Output the [X, Y] coordinate of the center of the cell containing the given text.  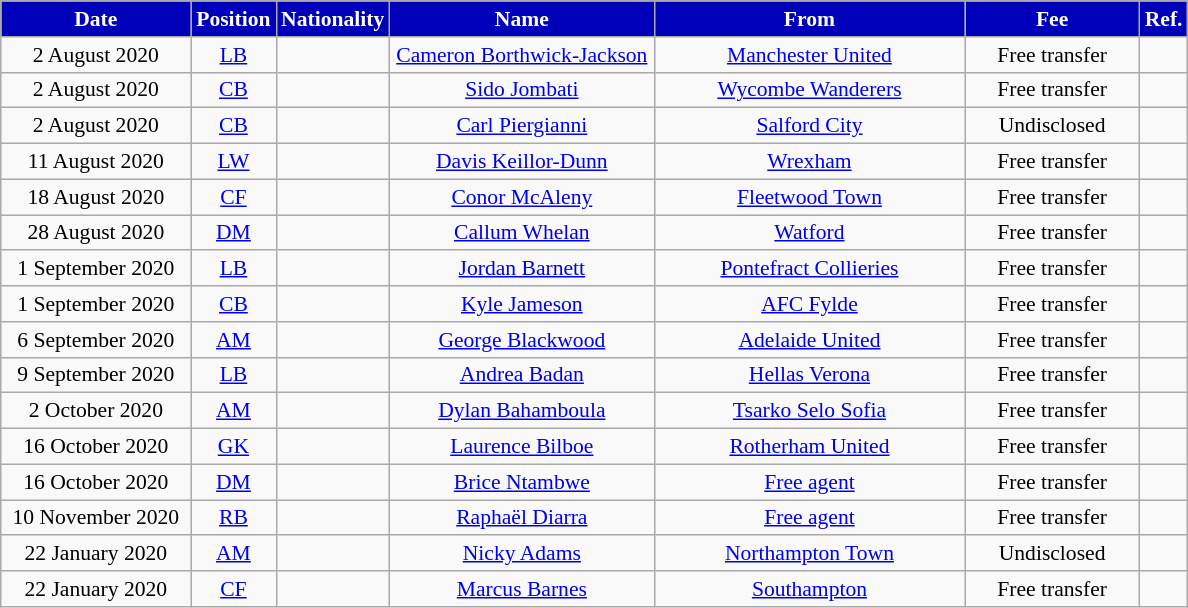
Date [96, 19]
Sido Jombati [522, 90]
Conor McAleny [522, 197]
Watford [809, 233]
RB [234, 518]
Hellas Verona [809, 375]
10 November 2020 [96, 518]
LW [234, 162]
Carl Piergianni [522, 126]
AFC Fylde [809, 304]
From [809, 19]
Fleetwood Town [809, 197]
Laurence Bilboe [522, 447]
GK [234, 447]
George Blackwood [522, 340]
Pontefract Collieries [809, 269]
18 August 2020 [96, 197]
Wrexham [809, 162]
Position [234, 19]
Dylan Bahamboula [522, 411]
2 October 2020 [96, 411]
Nationality [332, 19]
Callum Whelan [522, 233]
Brice Ntambwe [522, 482]
Kyle Jameson [522, 304]
Manchester United [809, 55]
9 September 2020 [96, 375]
Salford City [809, 126]
Adelaide United [809, 340]
Name [522, 19]
Davis Keillor-Dunn [522, 162]
Nicky Adams [522, 554]
Southampton [809, 589]
Ref. [1164, 19]
Jordan Barnett [522, 269]
Marcus Barnes [522, 589]
6 September 2020 [96, 340]
11 August 2020 [96, 162]
Tsarko Selo Sofia [809, 411]
Raphaël Diarra [522, 518]
Rotherham United [809, 447]
Andrea Badan [522, 375]
Wycombe Wanderers [809, 90]
Northampton Town [809, 554]
28 August 2020 [96, 233]
Fee [1052, 19]
Cameron Borthwick-Jackson [522, 55]
